Output the (x, y) coordinate of the center of the cell containing the given text.  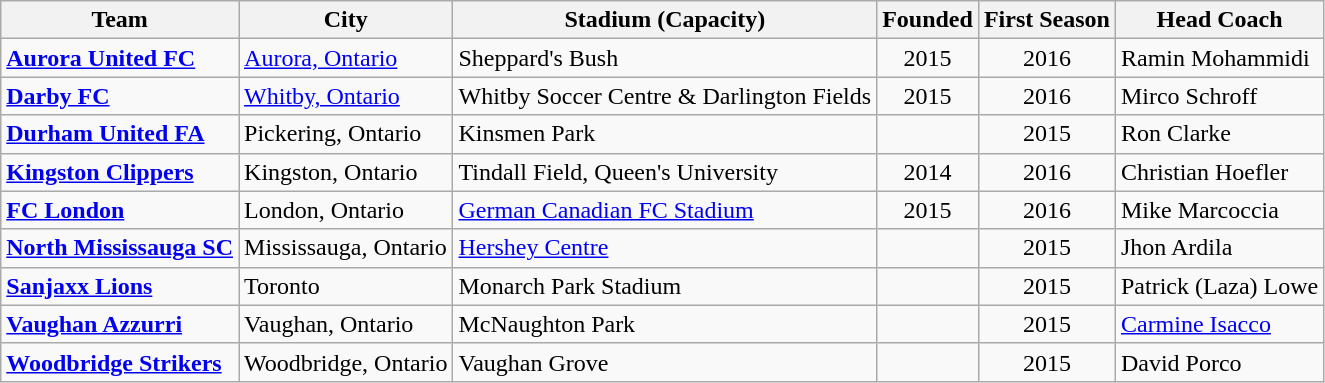
Jhon Ardila (1219, 248)
Monarch Park Stadium (665, 286)
Tindall Field, Queen's University (665, 172)
Head Coach (1219, 20)
Woodbridge, Ontario (346, 362)
Ramin Mohammidi (1219, 58)
London, Ontario (346, 210)
City (346, 20)
FC London (120, 210)
Sanjaxx Lions (120, 286)
First Season (1046, 20)
Kinsmen Park (665, 134)
Team (120, 20)
Vaughan Grove (665, 362)
Vaughan Azzurri (120, 324)
Aurora, Ontario (346, 58)
Mike Marcoccia (1219, 210)
Toronto (346, 286)
Pickering, Ontario (346, 134)
Patrick (Laza) Lowe (1219, 286)
Whitby Soccer Centre & Darlington Fields (665, 96)
Aurora United FC (120, 58)
David Porco (1219, 362)
Kingston Clippers (120, 172)
Kingston, Ontario (346, 172)
Founded (928, 20)
Vaughan, Ontario (346, 324)
Durham United FA (120, 134)
Woodbridge Strikers (120, 362)
Mississauga, Ontario (346, 248)
Stadium (Capacity) (665, 20)
Sheppard's Bush (665, 58)
McNaughton Park (665, 324)
North Mississauga SC (120, 248)
Mirco Schroff (1219, 96)
2014 (928, 172)
Darby FC (120, 96)
Hershey Centre (665, 248)
Whitby, Ontario (346, 96)
Ron Clarke (1219, 134)
German Canadian FC Stadium (665, 210)
Carmine Isacco (1219, 324)
Christian Hoefler (1219, 172)
